Provide the (X, Y) coordinate of the cell's center where the given text is located.  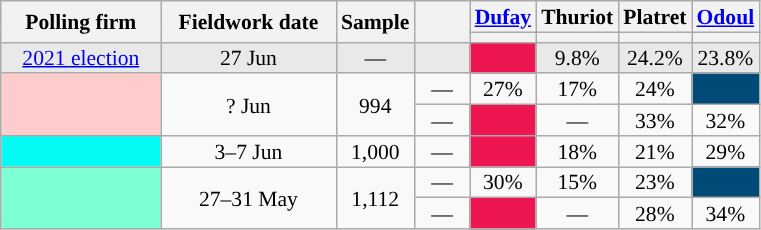
28% (654, 214)
? Jun (248, 105)
27 Jun (248, 58)
27% (504, 90)
Sample (375, 22)
27–31 May (248, 198)
21% (654, 152)
Platret (654, 16)
994 (375, 105)
Thuriot (577, 16)
32% (726, 120)
24% (654, 90)
2021 election (81, 58)
30% (504, 182)
17% (577, 90)
24.2% (654, 58)
Odoul (726, 16)
3–7 Jun (248, 152)
9.8% (577, 58)
18% (577, 152)
29% (726, 152)
1,000 (375, 152)
Fieldwork date (248, 22)
15% (577, 182)
33% (654, 120)
23.8% (726, 58)
1,112 (375, 198)
Dufay (504, 16)
Polling firm (81, 22)
23% (654, 182)
34% (726, 214)
